Identify which cell holds the provided text, then report its [x, y] central coordinate. 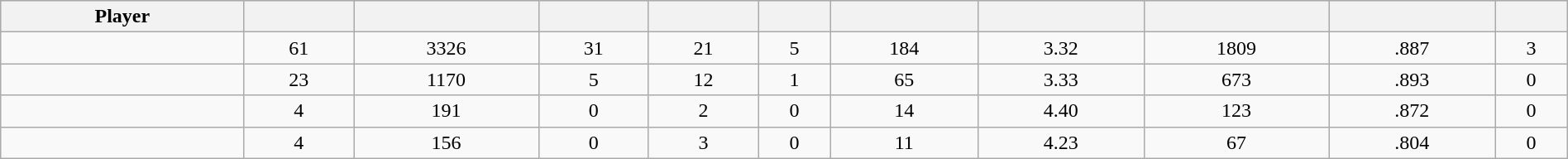
.872 [1413, 111]
.893 [1413, 79]
184 [904, 48]
4.40 [1060, 111]
67 [1236, 142]
4.23 [1060, 142]
.804 [1413, 142]
61 [299, 48]
156 [447, 142]
3.33 [1060, 79]
.887 [1413, 48]
Player [122, 17]
3326 [447, 48]
673 [1236, 79]
11 [904, 142]
1809 [1236, 48]
2 [703, 111]
123 [1236, 111]
31 [594, 48]
65 [904, 79]
191 [447, 111]
12 [703, 79]
3.32 [1060, 48]
21 [703, 48]
14 [904, 111]
1 [794, 79]
1170 [447, 79]
23 [299, 79]
